Pinpoint the cell where the given text exists, returning its [x, y] midpoint coordinate. 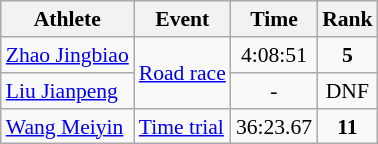
5 [348, 55]
Rank [348, 19]
- [274, 91]
Wang Meiyin [68, 126]
Zhao Jingbiao [68, 55]
11 [348, 126]
Road race [182, 72]
Liu Jianpeng [68, 91]
DNF [348, 91]
Event [182, 19]
36:23.67 [274, 126]
Time [274, 19]
Time trial [182, 126]
4:08:51 [274, 55]
Athlete [68, 19]
